Find where the given text appears and provide that cell's center as [X, Y] coordinate. 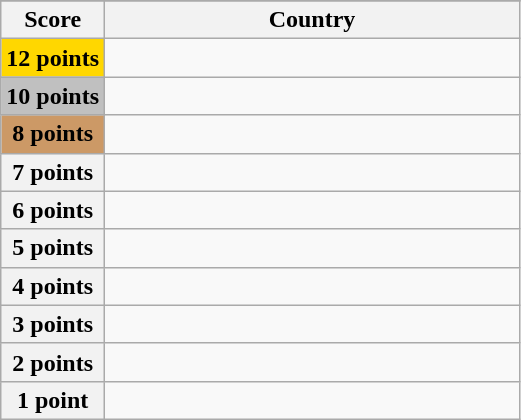
12 points [53, 58]
1 point [53, 400]
Score [53, 20]
Country [312, 20]
8 points [53, 134]
7 points [53, 172]
10 points [53, 96]
6 points [53, 210]
5 points [53, 248]
2 points [53, 362]
3 points [53, 324]
4 points [53, 286]
